Provide the (X, Y) coordinate of the cell's center where the given text is located.  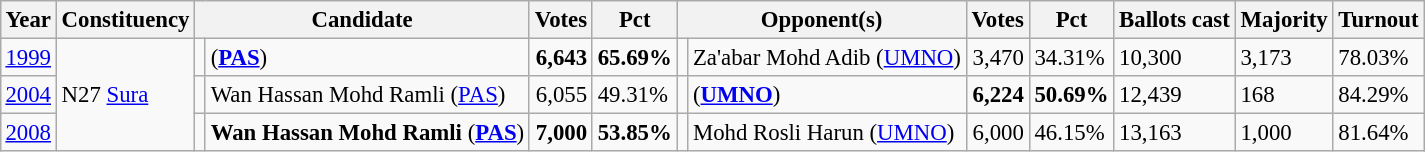
46.15% (1072, 133)
(UMNO) (828, 95)
Opponent(s) (822, 20)
50.69% (1072, 95)
Mohd Rosli Harun (UMNO) (828, 133)
1,000 (1284, 133)
49.31% (634, 95)
65.69% (634, 57)
2004 (28, 95)
10,300 (1174, 57)
3,470 (998, 57)
6,224 (998, 95)
Turnout (1378, 20)
6,000 (998, 133)
84.29% (1378, 95)
7,000 (560, 133)
53.85% (634, 133)
Ballots cast (1174, 20)
Year (28, 20)
168 (1284, 95)
6,055 (560, 95)
Majority (1284, 20)
12,439 (1174, 95)
Za'abar Mohd Adib (UMNO) (828, 57)
2008 (28, 133)
78.03% (1378, 57)
6,643 (560, 57)
81.64% (1378, 133)
Candidate (362, 20)
1999 (28, 57)
3,173 (1284, 57)
13,163 (1174, 133)
(PAS) (367, 57)
Constituency (125, 20)
34.31% (1072, 57)
N27 Sura (125, 94)
